Scan for the cell matching the given text and deliver its (x, y) coordinate at center. 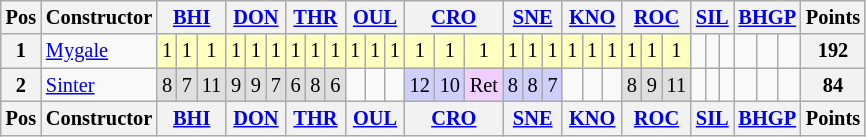
12 (420, 85)
192 (833, 51)
84 (833, 85)
Mygale (99, 51)
10 (450, 85)
Sinter (99, 85)
2 (21, 85)
Ret (484, 85)
